For the text-containing cell, return its midpoint in (x, y) coordinate format. 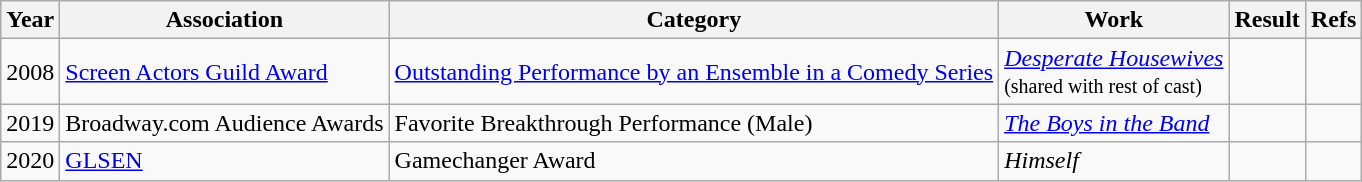
Himself (1114, 161)
Favorite Breakthrough Performance (Male) (694, 123)
2019 (30, 123)
2008 (30, 72)
Work (1114, 20)
Result (1267, 20)
Broadway.com Audience Awards (224, 123)
Refs (1333, 20)
GLSEN (224, 161)
Association (224, 20)
Outstanding Performance by an Ensemble in a Comedy Series (694, 72)
Gamechanger Award (694, 161)
The Boys in the Band (1114, 123)
Desperate Housewives(shared with rest of cast) (1114, 72)
Year (30, 20)
2020 (30, 161)
Category (694, 20)
Screen Actors Guild Award (224, 72)
